Output the (x, y) coordinate of the center of the cell containing the given text.  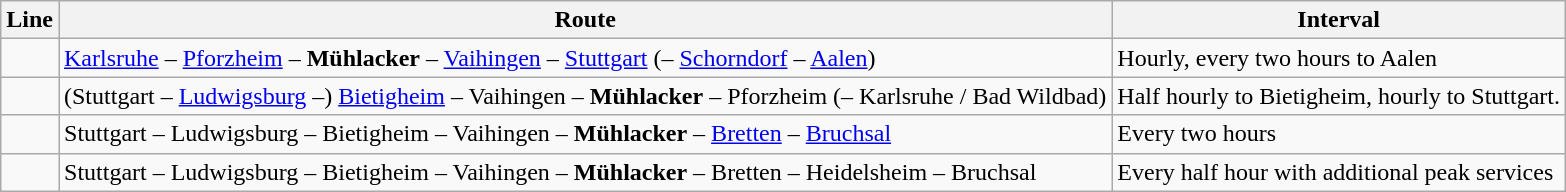
Line (30, 20)
Every half hour with additional peak services (1339, 172)
Stuttgart – Ludwigsburg – Bietigheim – Vaihingen – Mühlacker – Bretten – Heidelsheim – Bruchsal (584, 172)
Every two hours (1339, 134)
Stuttgart – Ludwigsburg – Bietigheim – Vaihingen – Mühlacker – Bretten – Bruchsal (584, 134)
Route (584, 20)
Karlsruhe – Pforzheim – Mühlacker – Vaihingen – Stuttgart (– Schorndorf – Aalen) (584, 58)
Hourly, every two hours to Aalen (1339, 58)
Interval (1339, 20)
(Stuttgart – Ludwigsburg –) Bietigheim – Vaihingen – Mühlacker – Pforzheim (– Karlsruhe / Bad Wildbad) (584, 96)
Half hourly to Bietigheim, hourly to Stuttgart. (1339, 96)
